From the cell containing the given text, extract its center point as [X, Y] coordinate. 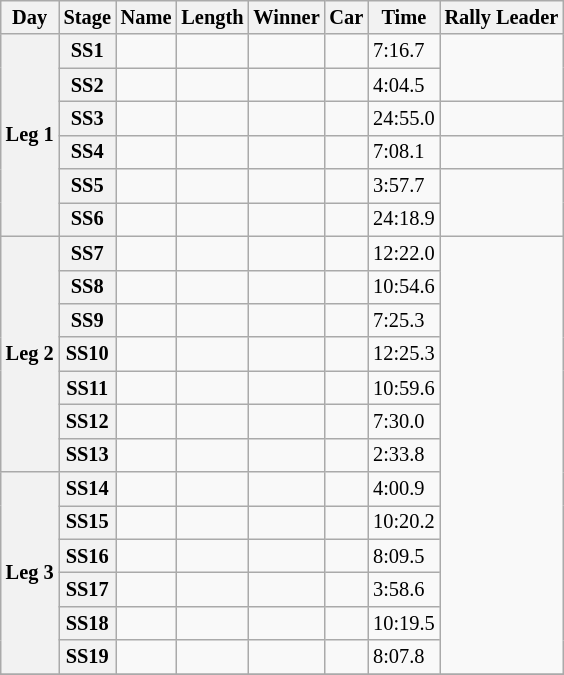
SS3 [88, 118]
4:00.9 [404, 489]
SS18 [88, 623]
SS16 [88, 556]
4:04.5 [404, 85]
SS2 [88, 85]
Leg 1 [30, 135]
10:54.6 [404, 287]
SS19 [88, 657]
SS17 [88, 589]
3:57.7 [404, 186]
SS10 [88, 354]
24:18.9 [404, 219]
Time [404, 17]
Name [146, 17]
Length [212, 17]
10:59.6 [404, 388]
SS15 [88, 522]
SS7 [88, 253]
SS12 [88, 421]
2:33.8 [404, 455]
SS13 [88, 455]
Winner [286, 17]
SS4 [88, 152]
10:20.2 [404, 522]
SS11 [88, 388]
Leg 2 [30, 354]
7:16.7 [404, 51]
8:09.5 [404, 556]
8:07.8 [404, 657]
SS1 [88, 51]
12:25.3 [404, 354]
SS6 [88, 219]
10:19.5 [404, 623]
Rally Leader [502, 17]
Car [347, 17]
Stage [88, 17]
24:55.0 [404, 118]
Leg 3 [30, 573]
7:08.1 [404, 152]
SS9 [88, 320]
Day [30, 17]
SS8 [88, 287]
12:22.0 [404, 253]
3:58.6 [404, 589]
SS5 [88, 186]
7:25.3 [404, 320]
SS14 [88, 489]
7:30.0 [404, 421]
